Scan for the cell matching the given text and deliver its [X, Y] coordinate at center. 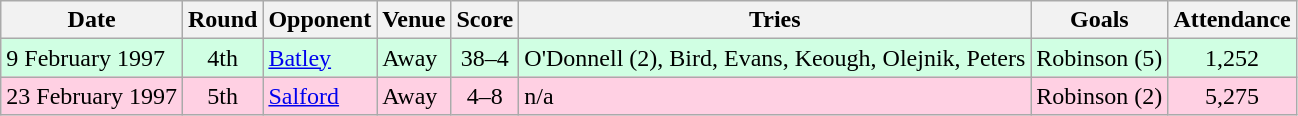
Opponent [320, 20]
Date [92, 20]
Venue [414, 20]
5th [222, 96]
4th [222, 58]
Tries [775, 20]
Goals [1100, 20]
23 February 1997 [92, 96]
Robinson (2) [1100, 96]
Robinson (5) [1100, 58]
9 February 1997 [92, 58]
n/a [775, 96]
4–8 [485, 96]
Batley [320, 58]
O'Donnell (2), Bird, Evans, Keough, Olejnik, Peters [775, 58]
1,252 [1232, 58]
Salford [320, 96]
5,275 [1232, 96]
Attendance [1232, 20]
Round [222, 20]
38–4 [485, 58]
Score [485, 20]
